Capture the cell that displays the provided text and extract its [x, y] central coordinate. 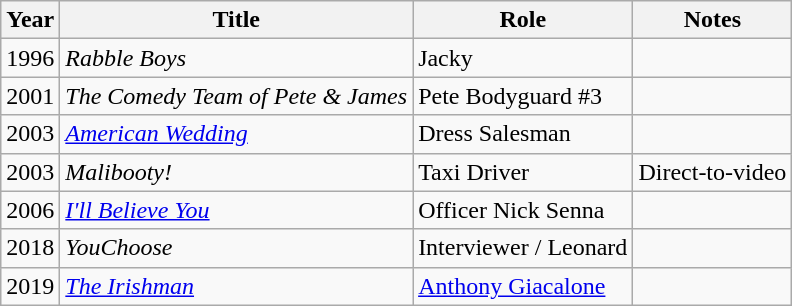
Malibooty! [236, 172]
2018 [30, 248]
The Comedy Team of Pete & James [236, 96]
Role [523, 20]
American Wedding [236, 134]
YouChoose [236, 248]
2001 [30, 96]
Pete Bodyguard #3 [523, 96]
Rabble Boys [236, 58]
Officer Nick Senna [523, 210]
Year [30, 20]
Interviewer / Leonard [523, 248]
2006 [30, 210]
I'll Believe You [236, 210]
1996 [30, 58]
Direct-to-video [712, 172]
Dress Salesman [523, 134]
Notes [712, 20]
Title [236, 20]
2019 [30, 286]
Taxi Driver [523, 172]
Anthony Giacalone [523, 286]
Jacky [523, 58]
The Irishman [236, 286]
